Determine the [X, Y] coordinate at the center of the cell enclosing the given text.  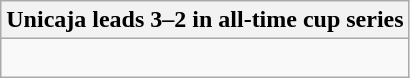
Unicaja leads 3–2 in all-time cup series [205, 20]
